Locate the cell with the specified text and output its (X, Y) center coordinate. 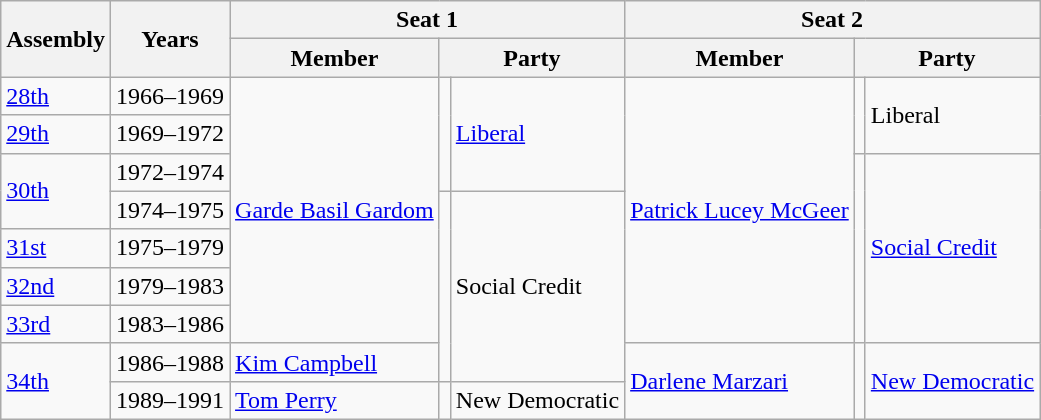
Seat 2 (832, 20)
1974–1975 (170, 210)
1972–1974 (170, 172)
32nd (56, 286)
34th (56, 381)
Garde Basil Gardom (335, 210)
1966–1969 (170, 96)
Seat 1 (428, 20)
Years (170, 39)
Assembly (56, 39)
33rd (56, 324)
1969–1972 (170, 134)
1986–1988 (170, 362)
Tom Perry (335, 400)
30th (56, 191)
29th (56, 134)
Kim Campbell (335, 362)
31st (56, 248)
1989–1991 (170, 400)
1975–1979 (170, 248)
Darlene Marzari (740, 381)
28th (56, 96)
Patrick Lucey McGeer (740, 210)
1983–1986 (170, 324)
1979–1983 (170, 286)
